Detect which cell encompasses the target text, then output its (x, y) center coordinate. 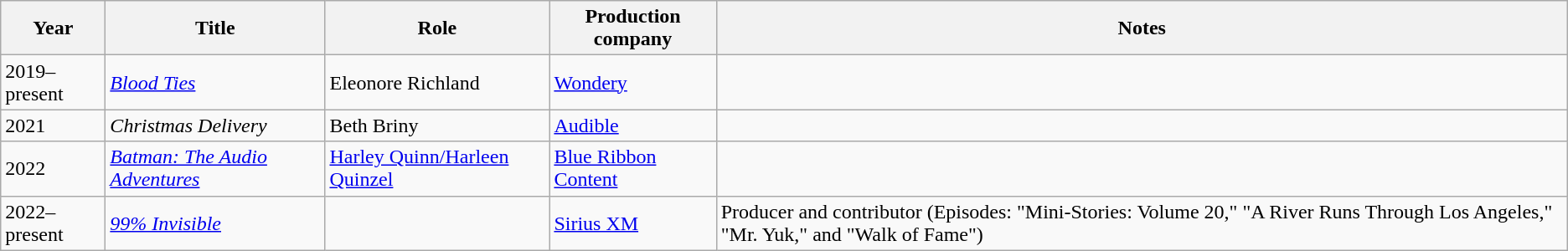
2019–present (54, 82)
Christmas Delivery (215, 125)
Beth Briny (437, 125)
Sirius XM (633, 223)
Title (215, 28)
Role (437, 28)
Eleonore Richland (437, 82)
Wondery (633, 82)
2022–present (54, 223)
Year (54, 28)
Notes (1142, 28)
Harley Quinn/Harleen Quinzel (437, 169)
Blue Ribbon Content (633, 169)
99% Invisible (215, 223)
Production company (633, 28)
Blood Ties (215, 82)
Batman: The Audio Adventures (215, 169)
Audible (633, 125)
2021 (54, 125)
2022 (54, 169)
Producer and contributor (Episodes: "Mini-Stories: Volume 20," "A River Runs Through Los Angeles," "Mr. Yuk," and "Walk of Fame") (1142, 223)
